Extract the [x, y] coordinate from the center of the cell holding the provided text.  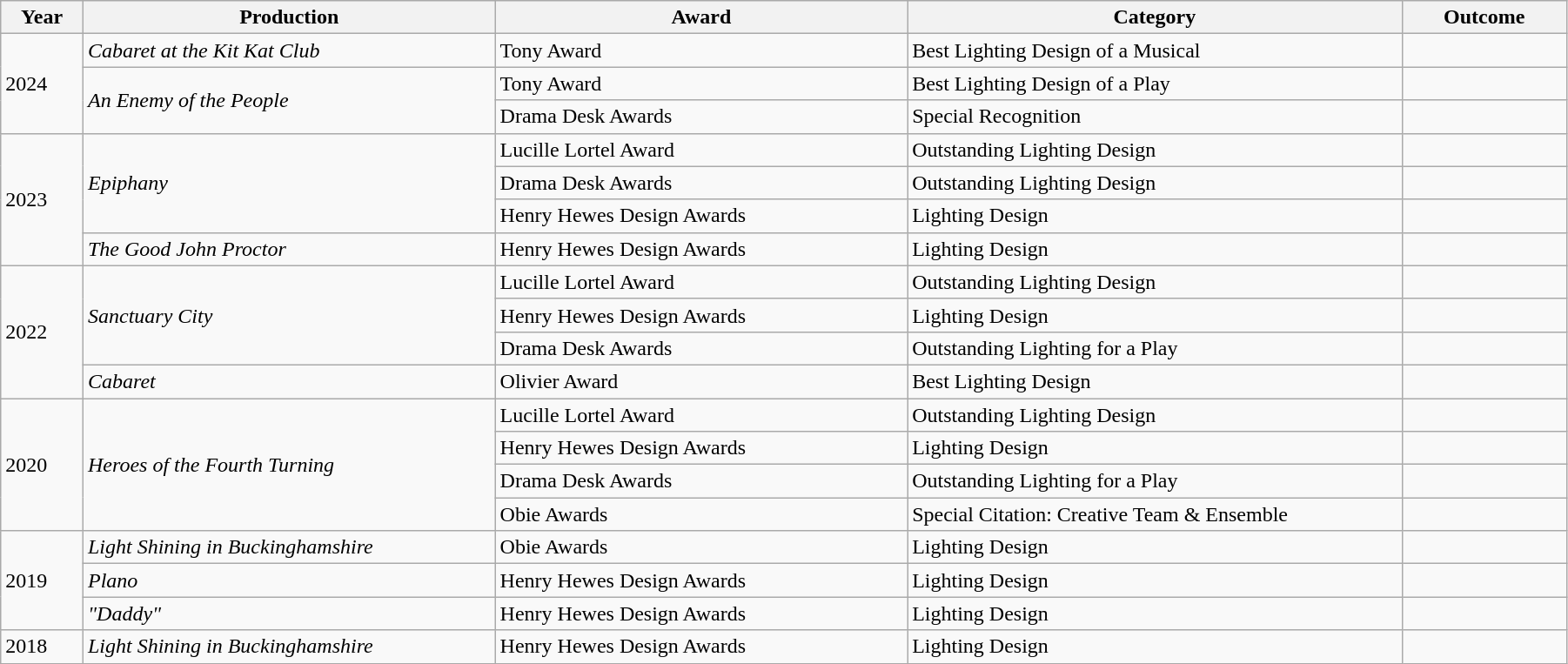
The Good John Proctor [289, 249]
Sanctuary City [289, 315]
Best Lighting Design [1155, 381]
Epiphany [289, 183]
Year [42, 17]
2019 [42, 580]
2022 [42, 332]
Cabaret [289, 381]
An Enemy of the People [289, 100]
Best Lighting Design of a Play [1155, 84]
Heroes of the Fourth Turning [289, 465]
2020 [42, 465]
2024 [42, 84]
2023 [42, 199]
Production [289, 17]
Category [1155, 17]
Plano [289, 580]
Special Citation: Creative Team & Ensemble [1155, 514]
Cabaret at the Kit Kat Club [289, 50]
Outcome [1484, 17]
Special Recognition [1155, 117]
Award [701, 17]
"Daddy" [289, 614]
2018 [42, 647]
Olivier Award [701, 381]
Best Lighting Design of a Musical [1155, 50]
